Search for the cell housing the specified text and yield its (X, Y) center coordinate. 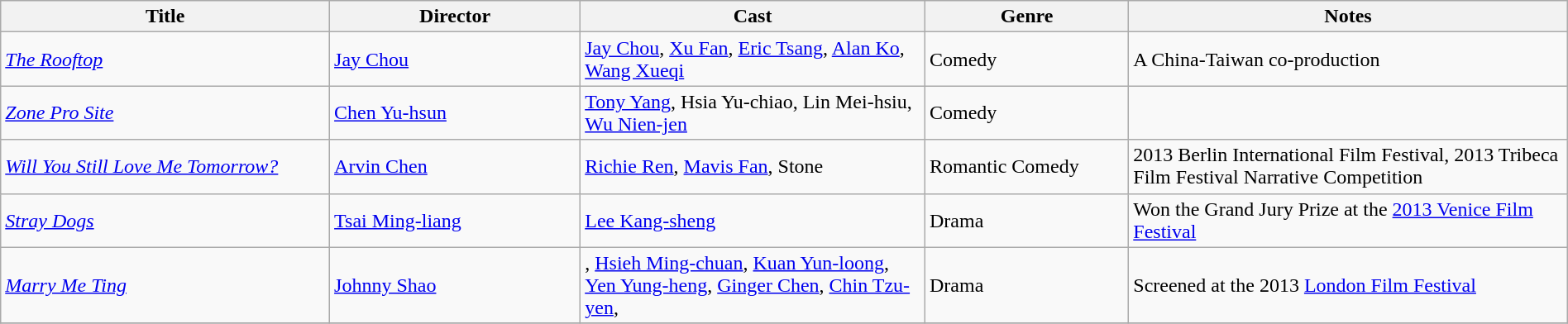
Notes (1348, 17)
Jay Chou (455, 60)
Marry Me Ting (165, 285)
Zone Pro Site (165, 112)
Richie Ren, Mavis Fan, Stone (753, 167)
A China-Taiwan co-production (1348, 60)
Stray Dogs (165, 220)
Jay Chou, Xu Fan, Eric Tsang, Alan Ko, Wang Xueqi (753, 60)
Tsai Ming-liang (455, 220)
Title (165, 17)
Romantic Comedy (1026, 167)
Chen Yu-hsun (455, 112)
Screened at the 2013 London Film Festival (1348, 285)
Tony Yang, Hsia Yu-chiao, Lin Mei-hsiu, Wu Nien-jen (753, 112)
The Rooftop (165, 60)
Won the Grand Jury Prize at the 2013 Venice Film Festival (1348, 220)
Lee Kang-sheng (753, 220)
Will You Still Love Me Tomorrow? (165, 167)
Director (455, 17)
Johnny Shao (455, 285)
Genre (1026, 17)
Arvin Chen (455, 167)
Cast (753, 17)
2013 Berlin International Film Festival, 2013 Tribeca Film Festival Narrative Competition (1348, 167)
, Hsieh Ming-chuan, Kuan Yun-loong, Yen Yung-heng, Ginger Chen, Chin Tzu-yen, (753, 285)
